Scan for the cell matching the given text and deliver its (x, y) coordinate at center. 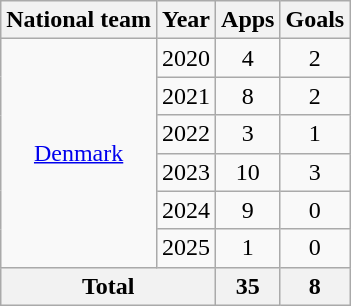
2022 (186, 134)
Year (186, 20)
2020 (186, 58)
2025 (186, 248)
2021 (186, 96)
Goals (315, 20)
2024 (186, 210)
10 (248, 172)
4 (248, 58)
35 (248, 286)
National team (79, 20)
Total (108, 286)
Denmark (79, 153)
Apps (248, 20)
9 (248, 210)
2023 (186, 172)
